Identify which cell holds the provided text, then report its (X, Y) central coordinate. 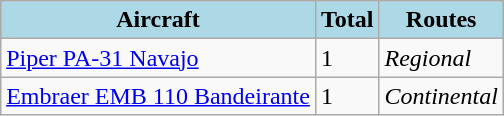
Regional (441, 58)
Piper PA-31 Navajo (158, 58)
Total (347, 20)
Routes (441, 20)
Continental (441, 96)
Aircraft (158, 20)
Embraer EMB 110 Bandeirante (158, 96)
